From the cell containing the given text, extract its center point as (X, Y) coordinate. 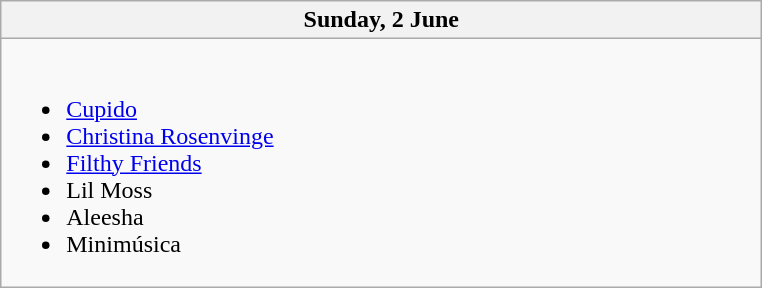
Sunday, 2 June (382, 20)
CupidoChristina RosenvingeFilthy FriendsLil MossAleeshaMinimúsica (382, 163)
